For the text-containing cell, return its midpoint in (X, Y) coordinate format. 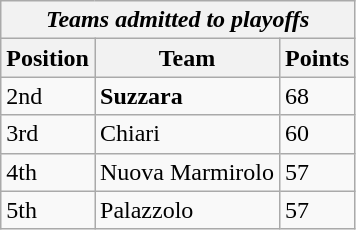
Teams admitted to playoffs (178, 20)
Nuova Marmirolo (186, 172)
Team (186, 58)
Chiari (186, 134)
4th (48, 172)
3rd (48, 134)
2nd (48, 96)
Palazzolo (186, 210)
68 (318, 96)
60 (318, 134)
Suzzara (186, 96)
Position (48, 58)
Points (318, 58)
5th (48, 210)
